Identify which cell holds the provided text, then report its (x, y) central coordinate. 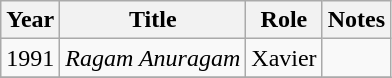
Title (153, 20)
Year (30, 20)
Notes (356, 20)
Ragam Anuragam (153, 58)
Role (284, 20)
Xavier (284, 58)
1991 (30, 58)
